Determine the [x, y] coordinate at the center of the cell enclosing the given text.  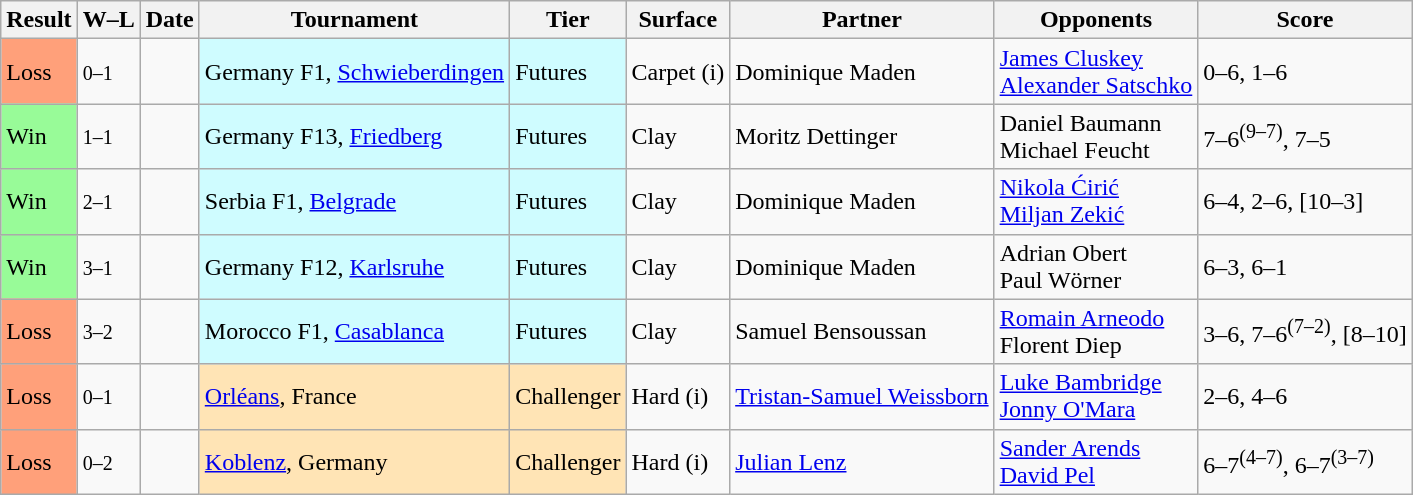
Score [1305, 20]
Daniel Baumann Michael Feucht [1096, 136]
2–1 [108, 202]
3–1 [108, 266]
Morocco F1, Casablanca [354, 332]
Koblenz, Germany [354, 462]
6–7(4–7), 6–7(3–7) [1305, 462]
Nikola Ćirić Miljan Zekić [1096, 202]
Partner [862, 20]
Julian Lenz [862, 462]
Germany F12, Karlsruhe [354, 266]
James Cluskey Alexander Satschko [1096, 72]
Opponents [1096, 20]
6–3, 6–1 [1305, 266]
Romain Arneodo Florent Diep [1096, 332]
0–2 [108, 462]
Result [39, 20]
Surface [678, 20]
Orléans, France [354, 396]
0–6, 1–6 [1305, 72]
Tier [568, 20]
Date [170, 20]
W–L [108, 20]
Carpet (i) [678, 72]
Sander Arends David Pel [1096, 462]
3–2 [108, 332]
Germany F1, Schwieberdingen [354, 72]
3–6, 7–6(7–2), [8–10] [1305, 332]
Serbia F1, Belgrade [354, 202]
Samuel Bensoussan [862, 332]
6–4, 2–6, [10–3] [1305, 202]
Tristan-Samuel Weissborn [862, 396]
7–6(9–7), 7–5 [1305, 136]
Luke Bambridge Jonny O'Mara [1096, 396]
1–1 [108, 136]
Moritz Dettinger [862, 136]
Germany F13, Friedberg [354, 136]
2–6, 4–6 [1305, 396]
Tournament [354, 20]
Adrian Obert Paul Wörner [1096, 266]
